Find where the given text appears and provide that cell's center as [x, y] coordinate. 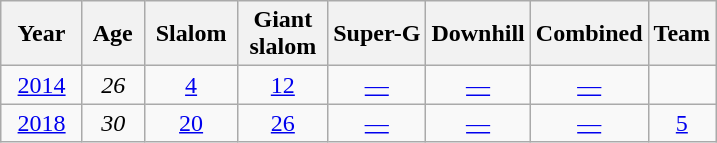
4 [191, 85]
Team [682, 34]
30 [113, 123]
2014 [42, 85]
Downhill [478, 34]
Age [113, 34]
5 [682, 123]
Super-G [377, 34]
Combined [589, 34]
Year [42, 34]
Giant slalom [283, 34]
2018 [42, 123]
12 [283, 85]
20 [191, 123]
Slalom [191, 34]
